Find where the given text appears and provide that cell's center as (x, y) coordinate. 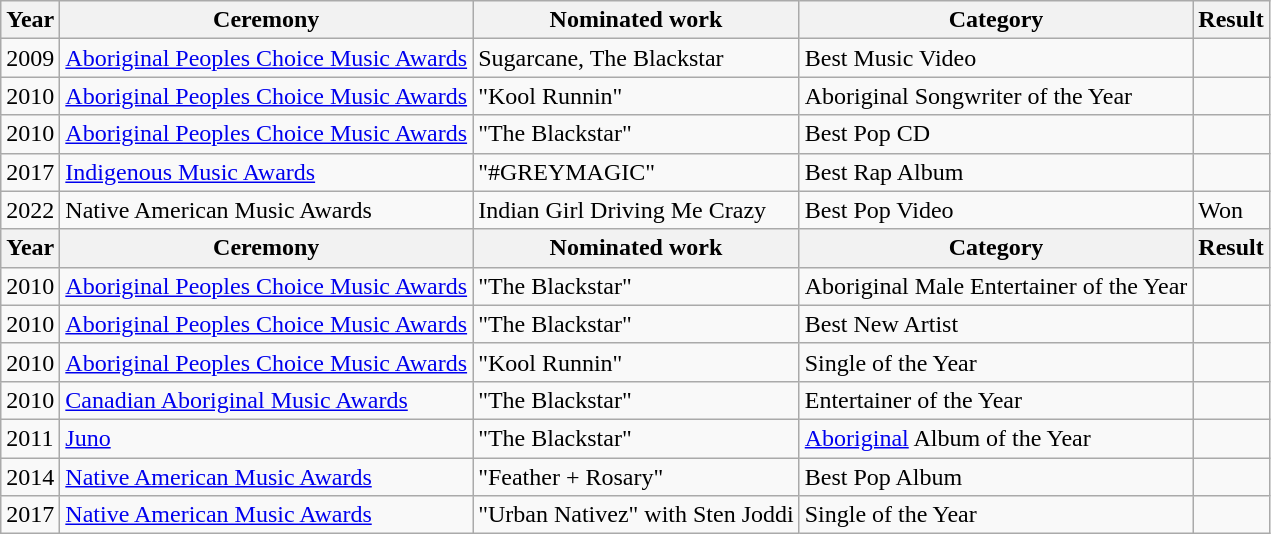
Indigenous Music Awards (266, 172)
Best Pop CD (996, 134)
Indian Girl Driving Me Crazy (636, 210)
2011 (30, 438)
Aboriginal Album of the Year (996, 438)
"Feather + Rosary" (636, 477)
Canadian Aboriginal Music Awards (266, 400)
Best Pop Video (996, 210)
"Urban Nativez" with Sten Joddi (636, 515)
Best New Artist (996, 324)
Won (1231, 210)
Best Rap Album (996, 172)
Aboriginal Songwriter of the Year (996, 96)
Juno (266, 438)
"#GREYMAGIC" (636, 172)
2022 (30, 210)
Sugarcane, The Blackstar (636, 58)
Aboriginal Male Entertainer of the Year (996, 286)
Entertainer of the Year (996, 400)
2014 (30, 477)
Best Pop Album (996, 477)
2009 (30, 58)
Best Music Video (996, 58)
